Find where the given text appears and provide that cell's center as [x, y] coordinate. 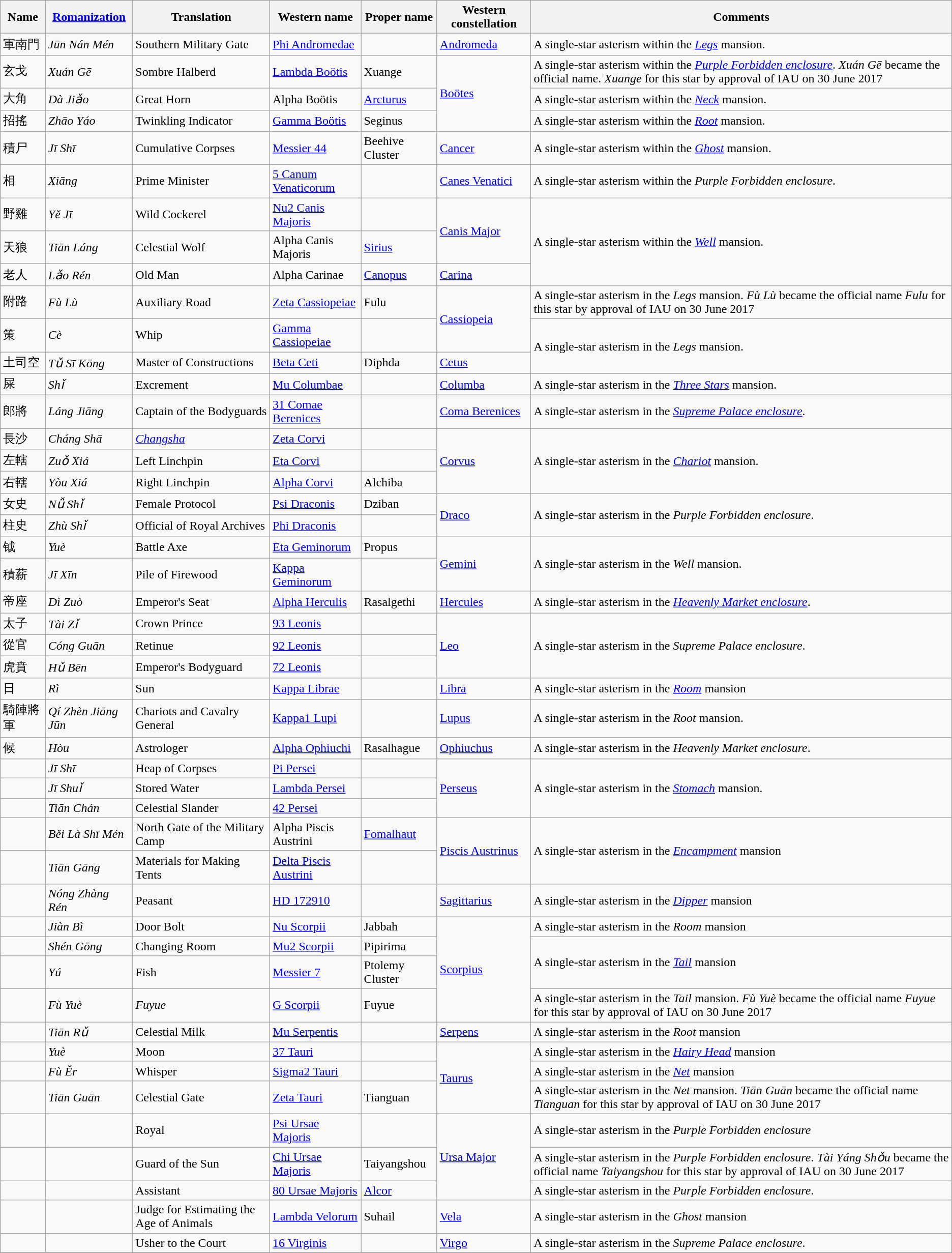
Qí Zhèn Jiāng Jūn [89, 718]
Tǔ Sī Kōng [89, 363]
Beehive Cluster [399, 149]
Delta Piscis Austrini [315, 867]
Heap of Corpses [201, 769]
Old Man [201, 275]
Fish [201, 973]
Battle Axe [201, 547]
Ophiuchus [484, 748]
Boötes [484, 93]
從官 [23, 645]
Shǐ [89, 385]
Beta Ceti [315, 363]
42 Persei [315, 808]
Celestial Slander [201, 808]
Door Bolt [201, 926]
土司空 [23, 363]
Fù Lù [89, 302]
Excrement [201, 385]
Yú [89, 973]
A single-star asterism in the Net mansion. Tiān Guān became the official name Tianguan for this star by approval of IAU on 30 June 2017 [741, 1097]
虎賁 [23, 667]
A single-star asterism within the Ghost mansion. [741, 149]
Lambda Boötis [315, 71]
Canes Venatici [484, 181]
Láng Jiāng [89, 412]
Gamma Cassiopeiae [315, 335]
Proper name [399, 17]
Messier 44 [315, 149]
候 [23, 748]
钺 [23, 547]
31 Comae Berenices [315, 412]
A single-star asterism in the Root mansion [741, 1032]
72 Leonis [315, 667]
A single-star asterism in the Tail mansion [741, 963]
Fù Ěr [89, 1071]
Cassiopeia [484, 318]
Sirius [399, 247]
Corvus [484, 461]
A single-star asterism in the Legs mansion. Fù Lù became the official name Fulu for this star by approval of IAU on 30 June 2017 [741, 302]
Master of Constructions [201, 363]
Yòu Xiá [89, 482]
80 Ursae Majoris [315, 1190]
Moon [201, 1052]
Suhail [399, 1217]
A single-star asterism in the Hairy Head mansion [741, 1052]
Materials for Making Tents [201, 867]
Twinkling Indicator [201, 121]
附路 [23, 302]
屎 [23, 385]
Nǚ Shǐ [89, 504]
Tiān Láng [89, 247]
Left Linchpin [201, 461]
North Gate of the Military Camp [201, 834]
Shén Gōng [89, 946]
Rì [89, 689]
積薪 [23, 575]
Alpha Corvi [315, 482]
Nóng Zhàng Rén [89, 900]
Propus [399, 547]
A single-star asterism within the Well mansion. [741, 242]
Alpha Carinae [315, 275]
Serpens [484, 1032]
Pile of Firewood [201, 575]
Western name [315, 17]
Taurus [484, 1077]
老人 [23, 275]
Andromeda [484, 45]
Usher to the Court [201, 1243]
Alpha Piscis Austrini [315, 834]
相 [23, 181]
Mu Columbae [315, 385]
Jiàn Bì [89, 926]
16 Virginis [315, 1243]
Nu2 Canis Majoris [315, 215]
Changsha [201, 440]
Ursa Major [484, 1157]
Wild Cockerel [201, 215]
Jūn Nán Mén [89, 45]
Cancer [484, 149]
Prime Minister [201, 181]
Southern Military Gate [201, 45]
A single-star asterism in the Dipper mansion [741, 900]
Columba [484, 385]
Tiān Gāng [89, 867]
Zeta Corvi [315, 440]
大角 [23, 99]
日 [23, 689]
Zeta Cassiopeiae [315, 302]
Emperor's Seat [201, 602]
A single-star asterism within the Legs mansion. [741, 45]
Eta Corvi [315, 461]
太子 [23, 624]
Vela [484, 1217]
A single-star asterism within the Root mansion. [741, 121]
Zeta Tauri [315, 1097]
Běi Là Shī Mén [89, 834]
帝座 [23, 602]
Seginus [399, 121]
HD 172910 [315, 900]
Cháng Shā [89, 440]
Phi Andromedae [315, 45]
Sombre Halberd [201, 71]
Fù Yuè [89, 1005]
Piscis Austrinus [484, 851]
A single-star asterism in the Net mansion [741, 1071]
A single-star asterism in the Ghost mansion [741, 1217]
Rasalhague [399, 748]
Sun [201, 689]
Diphda [399, 363]
Leo [484, 646]
Gemini [484, 564]
Chi Ursae Majoris [315, 1164]
Tiān Chán [89, 808]
Guard of the Sun [201, 1164]
Whisper [201, 1071]
Name [23, 17]
Psi Ursae Majoris [315, 1130]
Perseus [484, 789]
Mu2 Scorpii [315, 946]
Scorpius [484, 969]
Kappa Librae [315, 689]
A single-star asterism in the Stomach mansion. [741, 789]
Canis Major [484, 231]
玄戈 [23, 71]
Celestial Milk [201, 1032]
A single-star asterism in the Well mansion. [741, 564]
Alpha Canis Majoris [315, 247]
Translation [201, 17]
Draco [484, 515]
Mu Serpentis [315, 1032]
Virgo [484, 1243]
Hǔ Bēn [89, 667]
Assistant [201, 1190]
Cumulative Corpses [201, 149]
Celestial Wolf [201, 247]
Sigma2 Tauri [315, 1071]
Changing Room [201, 946]
郎將 [23, 412]
Chariots and Cavalry General [201, 718]
野雞 [23, 215]
Pipirima [399, 946]
Western constellation [484, 17]
招搖 [23, 121]
Retinue [201, 645]
Official of Royal Archives [201, 526]
Messier 7 [315, 973]
Xiāng [89, 181]
Cè [89, 335]
A single-star asterism in the Tail mansion. Fù Yuè became the official name Fuyue for this star by approval of IAU on 30 June 2017 [741, 1005]
Romanization [89, 17]
A single-star asterism in the Legs mansion. [741, 346]
Lupus [484, 718]
Hercules [484, 602]
A single-star asterism in the Chariot mansion. [741, 461]
Alchiba [399, 482]
Emperor's Bodyguard [201, 667]
Crown Prince [201, 624]
Nu Scorpii [315, 926]
Fulu [399, 302]
騎陣將軍 [23, 718]
Cetus [484, 363]
Comments [741, 17]
天狼 [23, 247]
Carina [484, 275]
A single-star asterism within the Neck mansion. [741, 99]
Auxiliary Road [201, 302]
G Scorpii [315, 1005]
Tài Zǐ [89, 624]
Fomalhaut [399, 834]
Xuange [399, 71]
Lǎo Rén [89, 275]
Astrologer [201, 748]
Great Horn [201, 99]
Sagittarius [484, 900]
Cóng Guān [89, 645]
Royal [201, 1130]
Lambda Velorum [315, 1217]
Coma Berenices [484, 412]
Xuán Gē [89, 71]
長沙 [23, 440]
軍南門 [23, 45]
Rasalgethi [399, 602]
Alpha Ophiuchi [315, 748]
Tiān Rǔ [89, 1032]
Canopus [399, 275]
柱史 [23, 526]
Alpha Boötis [315, 99]
Kappa1 Lupi [315, 718]
Phi Draconis [315, 526]
Hòu [89, 748]
A single-star asterism in the Three Stars mansion. [741, 385]
右轄 [23, 482]
Peasant [201, 900]
Stored Water [201, 789]
Whip [201, 335]
Jī Shuǐ [89, 789]
Zuǒ Xiá [89, 461]
Tianguan [399, 1097]
A single-star asterism within the Purple Forbidden enclosure. [741, 181]
37 Tauri [315, 1052]
Judge for Estimating the Age of Animals [201, 1217]
積尸 [23, 149]
Taiyangshou [399, 1164]
93 Leonis [315, 624]
Zhù Shǐ [89, 526]
Psi Draconis [315, 504]
Zhāo Yáo [89, 121]
Female Protocol [201, 504]
Captain of the Bodyguards [201, 412]
Eta Geminorum [315, 547]
左轄 [23, 461]
Ptolemy Cluster [399, 973]
Alpha Herculis [315, 602]
Jabbah [399, 926]
A single-star asterism in the Purple Forbidden enclosure [741, 1130]
A single-star asterism in the Root mansion. [741, 718]
Arcturus [399, 99]
92 Leonis [315, 645]
女史 [23, 504]
Right Linchpin [201, 482]
Pi Persei [315, 769]
Jī Xīn [89, 575]
Dziban [399, 504]
5 Canum Venaticorum [315, 181]
Dì Zuò [89, 602]
Gamma Boötis [315, 121]
Libra [484, 689]
Lambda Persei [315, 789]
A single-star asterism in the Encampment mansion [741, 851]
策 [23, 335]
Yě Jī [89, 215]
Celestial Gate [201, 1097]
Tiān Guān [89, 1097]
Kappa Geminorum [315, 575]
Dà Jiǎo [89, 99]
Alcor [399, 1190]
